Scan for the cell matching the given text and deliver its [x, y] coordinate at center. 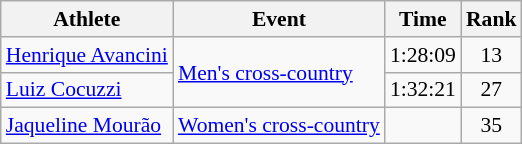
Women's cross-country [279, 126]
Time [423, 19]
Men's cross-country [279, 72]
Henrique Avancini [87, 55]
27 [492, 90]
Jaqueline Mourão [87, 126]
Event [279, 19]
Luiz Cocuzzi [87, 90]
13 [492, 55]
Athlete [87, 19]
1:32:21 [423, 90]
Rank [492, 19]
35 [492, 126]
1:28:09 [423, 55]
